From the cell containing the given text, extract its center point as [x, y] coordinate. 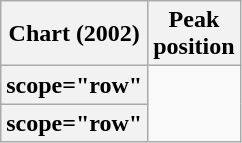
Peakposition [194, 34]
Chart (2002) [74, 34]
